Return the (x, y) coordinate for the center point of the cell that contains the specified text.  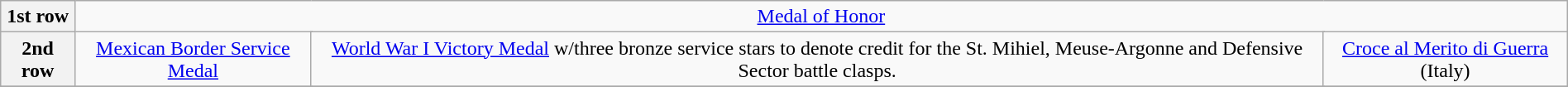
2nd row (38, 60)
World War I Victory Medal w/three bronze service stars to denote credit for the St. Mihiel, Meuse-Argonne and Defensive Sector battle clasps. (817, 60)
1st row (38, 17)
Mexican Border Service Medal (193, 60)
Croce al Merito di Guerra (Italy) (1446, 60)
Medal of Honor (820, 17)
